Pinpoint the cell where the given text exists, returning its [X, Y] midpoint coordinate. 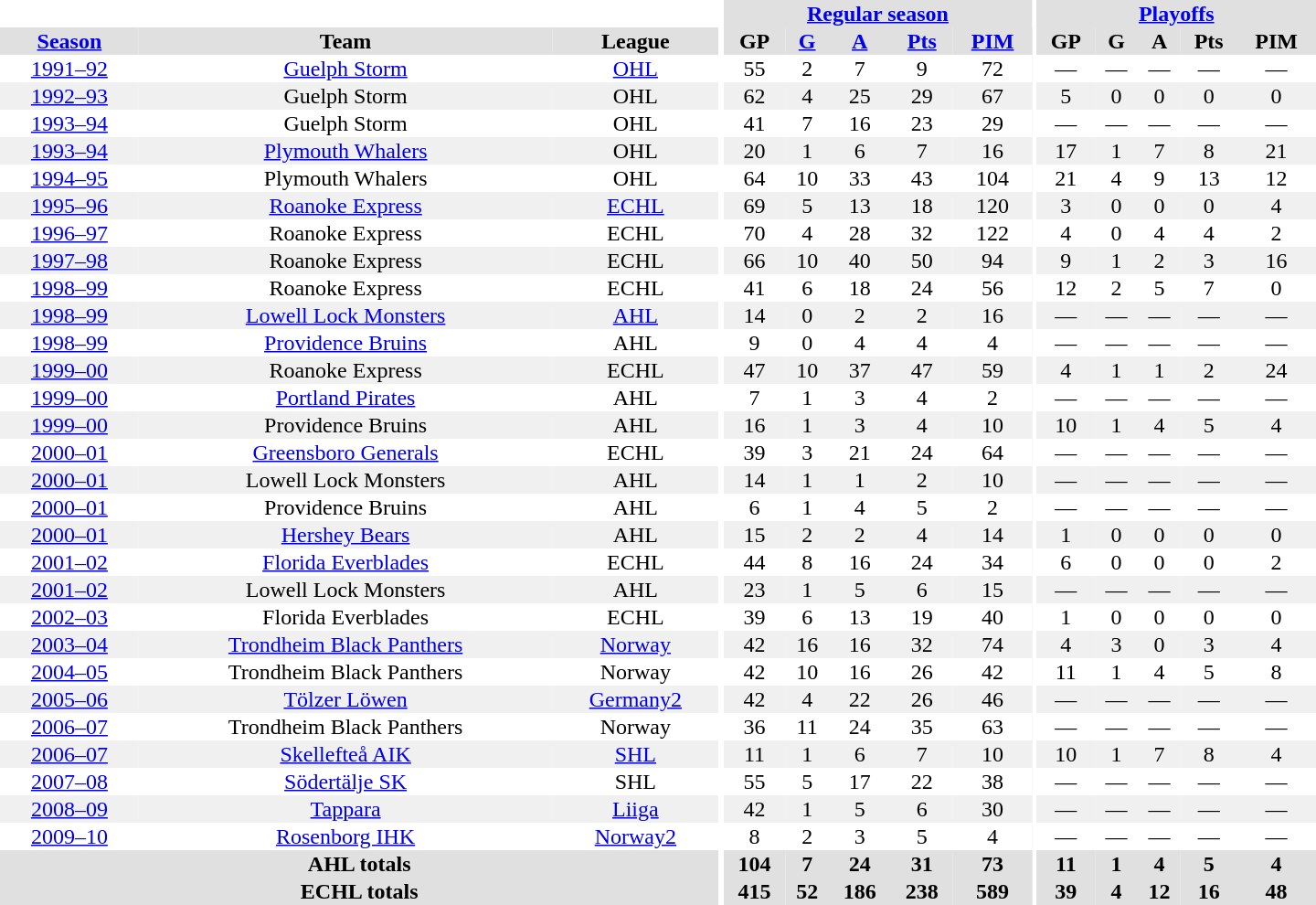
43 [922, 178]
1994–95 [69, 178]
70 [755, 233]
2008–09 [69, 809]
589 [992, 891]
Liiga [635, 809]
59 [992, 370]
33 [860, 178]
28 [860, 233]
34 [992, 562]
122 [992, 233]
Team [345, 41]
25 [860, 96]
Rosenborg IHK [345, 836]
72 [992, 69]
50 [922, 261]
67 [992, 96]
2002–03 [69, 617]
35 [922, 727]
120 [992, 206]
2003–04 [69, 644]
Playoffs [1177, 14]
Norway2 [635, 836]
Södertälje SK [345, 782]
1995–96 [69, 206]
2007–08 [69, 782]
52 [808, 891]
AHL totals [359, 864]
Portland Pirates [345, 398]
46 [992, 699]
20 [755, 151]
Hershey Bears [345, 535]
44 [755, 562]
238 [922, 891]
69 [755, 206]
73 [992, 864]
186 [860, 891]
94 [992, 261]
30 [992, 809]
56 [992, 288]
Season [69, 41]
62 [755, 96]
Germany2 [635, 699]
1992–93 [69, 96]
Greensboro Generals [345, 452]
League [635, 41]
ECHL totals [359, 891]
1997–98 [69, 261]
74 [992, 644]
66 [755, 261]
2005–06 [69, 699]
63 [992, 727]
37 [860, 370]
Tölzer Löwen [345, 699]
1991–92 [69, 69]
Tappara [345, 809]
415 [755, 891]
1996–97 [69, 233]
38 [992, 782]
2004–05 [69, 672]
36 [755, 727]
31 [922, 864]
2009–10 [69, 836]
19 [922, 617]
Skellefteå AIK [345, 754]
48 [1276, 891]
Regular season [878, 14]
